Return [X, Y] of the center of cell containing provided text 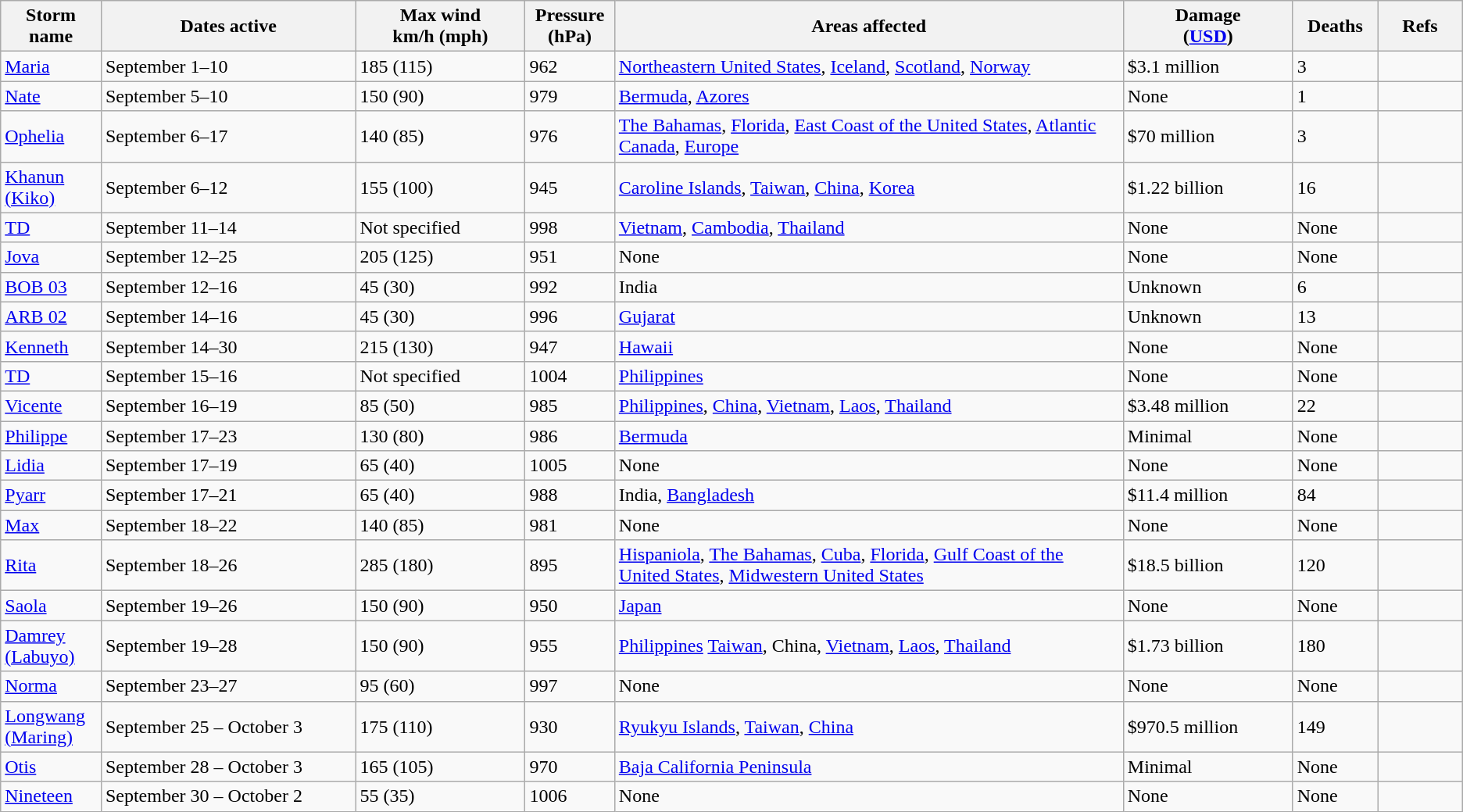
Japan [869, 606]
6 [1335, 287]
September 12–16 [228, 287]
$3.1 million [1208, 66]
22 [1335, 406]
Northeastern United States, Iceland, Scotland, Norway [869, 66]
979 [570, 96]
$3.48 million [1208, 406]
Philippines Taiwan, China, Vietnam, Laos, Thailand [869, 646]
930 [570, 727]
Max windkm/h (mph) [441, 27]
$1.73 billion [1208, 646]
September 19–26 [228, 606]
Otis [52, 767]
India, Bangladesh [869, 495]
September 6–17 [228, 136]
Max [52, 525]
16 [1335, 188]
Gujarat [869, 317]
$70 million [1208, 136]
285 (180) [441, 566]
September 6–12 [228, 188]
September 17–19 [228, 466]
Caroline Islands, Taiwan, China, Korea [869, 188]
Deaths [1335, 27]
September 25 – October 3 [228, 727]
Maria [52, 66]
149 [1335, 727]
180 [1335, 646]
India [869, 287]
120 [1335, 566]
175 (110) [441, 727]
ARB 02 [52, 317]
992 [570, 287]
September 19–28 [228, 646]
September 16–19 [228, 406]
85 (50) [441, 406]
September 15–16 [228, 376]
1 [1335, 96]
13 [1335, 317]
84 [1335, 495]
September 1–10 [228, 66]
September 14–30 [228, 346]
September 17–23 [228, 435]
Saola [52, 606]
Pressure(hPa) [570, 27]
Vicente [52, 406]
Bermuda [869, 435]
155 (100) [441, 188]
Nineteen [52, 796]
Areas affected [869, 27]
1004 [570, 376]
$970.5 million [1208, 727]
Nate [52, 96]
September 5–10 [228, 96]
Refs [1421, 27]
September 23–27 [228, 686]
951 [570, 257]
130 (80) [441, 435]
Baja California Peninsula [869, 767]
Hispaniola, The Bahamas, Cuba, Florida, Gulf Coast of the United States, Midwestern United States [869, 566]
September 11–14 [228, 227]
Kenneth [52, 346]
September 17–21 [228, 495]
185 (115) [441, 66]
Norma [52, 686]
Rita [52, 566]
Pyarr [52, 495]
986 [570, 435]
Damrey (Labuyo) [52, 646]
955 [570, 646]
Lidia [52, 466]
September 18–22 [228, 525]
962 [570, 66]
Ophelia [52, 136]
Hawaii [869, 346]
985 [570, 406]
September 18–26 [228, 566]
September 28 – October 3 [228, 767]
950 [570, 606]
976 [570, 136]
$18.5 billion [1208, 566]
Philippines, China, Vietnam, Laos, Thailand [869, 406]
970 [570, 767]
981 [570, 525]
Khanun (Kiko) [52, 188]
205 (125) [441, 257]
55 (35) [441, 796]
Storm name [52, 27]
Dates active [228, 27]
Philippe [52, 435]
Jova [52, 257]
Vietnam, Cambodia, Thailand [869, 227]
$1.22 billion [1208, 188]
998 [570, 227]
945 [570, 188]
988 [570, 495]
947 [570, 346]
95 (60) [441, 686]
September 12–25 [228, 257]
Longwang (Maring) [52, 727]
997 [570, 686]
The Bahamas, Florida, East Coast of the United States, Atlantic Canada, Europe [869, 136]
996 [570, 317]
165 (105) [441, 767]
Damage(USD) [1208, 27]
215 (130) [441, 346]
BOB 03 [52, 287]
Bermuda, Azores [869, 96]
$11.4 million [1208, 495]
1005 [570, 466]
895 [570, 566]
September 14–16 [228, 317]
September 30 – October 2 [228, 796]
Ryukyu Islands, Taiwan, China [869, 727]
1006 [570, 796]
Philippines [869, 376]
